Output the (X, Y) coordinate of the center of the cell containing the given text.  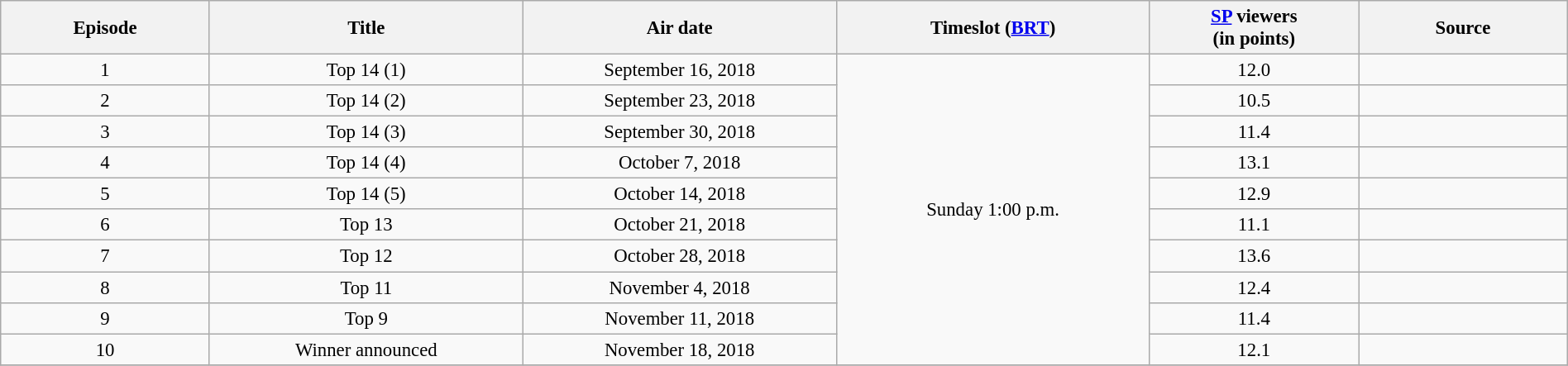
Top 9 (366, 318)
12.0 (1254, 70)
October 21, 2018 (680, 226)
October 7, 2018 (680, 163)
10 (106, 349)
12.4 (1254, 288)
10.5 (1254, 101)
September 16, 2018 (680, 70)
October 28, 2018 (680, 256)
8 (106, 288)
Air date (680, 28)
11.1 (1254, 226)
Winner announced (366, 349)
November 4, 2018 (680, 288)
1 (106, 70)
6 (106, 226)
SP viewers(in points) (1254, 28)
7 (106, 256)
5 (106, 194)
Top 14 (4) (366, 163)
Top 14 (1) (366, 70)
Top 13 (366, 226)
Episode (106, 28)
October 14, 2018 (680, 194)
13.1 (1254, 163)
September 30, 2018 (680, 132)
Title (366, 28)
Top 14 (2) (366, 101)
Top 14 (3) (366, 132)
9 (106, 318)
13.6 (1254, 256)
Top 11 (366, 288)
Top 12 (366, 256)
3 (106, 132)
12.1 (1254, 349)
Source (1464, 28)
Sunday 1:00 p.m. (992, 210)
September 23, 2018 (680, 101)
Timeslot (BRT) (992, 28)
November 11, 2018 (680, 318)
4 (106, 163)
12.9 (1254, 194)
November 18, 2018 (680, 349)
2 (106, 101)
Top 14 (5) (366, 194)
